Locate the cell with the specified text and output its [X, Y] center coordinate. 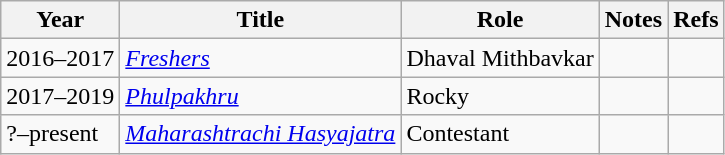
Year [60, 20]
Refs [696, 20]
2016–2017 [60, 58]
Dhaval Mithbavkar [500, 58]
Contestant [500, 134]
Notes [633, 20]
Role [500, 20]
Phulpakhru [260, 96]
Freshers [260, 58]
Maharashtrachi Hasyajatra [260, 134]
2017–2019 [60, 96]
?–present [60, 134]
Title [260, 20]
Rocky [500, 96]
